Provide the [X, Y] coordinate of the cell's center where the given text is located.  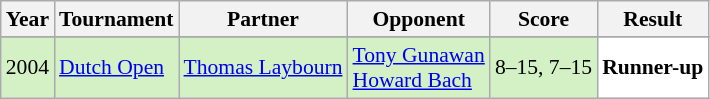
Score [544, 19]
8–15, 7–15 [544, 68]
Opponent [419, 19]
Year [28, 19]
Runner-up [652, 68]
Partner [264, 19]
Tony Gunawan Howard Bach [419, 68]
Result [652, 19]
Thomas Laybourn [264, 68]
Tournament [116, 19]
Dutch Open [116, 68]
2004 [28, 68]
